Provide the (x, y) coordinate of the cell's center where the given text is located.  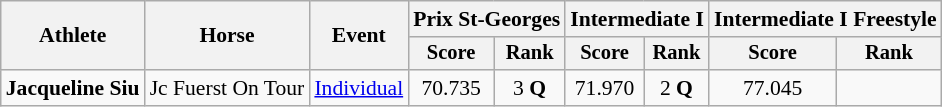
Individual (358, 88)
Jc Fuerst On Tour (228, 88)
Intermediate I Freestyle (826, 19)
Athlete (73, 36)
70.735 (451, 88)
Horse (228, 36)
2 Q (676, 88)
Intermediate I (637, 19)
77.045 (772, 88)
71.970 (604, 88)
Prix St-Georges (486, 19)
Jacqueline Siu (73, 88)
3 Q (530, 88)
Event (358, 36)
